Find where the given text appears and provide that cell's center as [X, Y] coordinate. 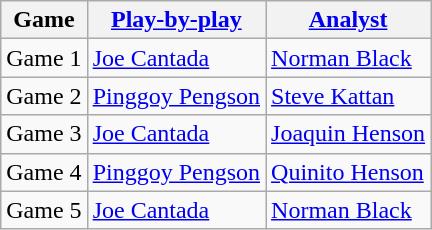
Joaquin Henson [348, 134]
Steve Kattan [348, 96]
Game 5 [44, 210]
Game 2 [44, 96]
Game 1 [44, 58]
Analyst [348, 20]
Game [44, 20]
Game 4 [44, 172]
Play-by-play [176, 20]
Quinito Henson [348, 172]
Game 3 [44, 134]
